Output the (x, y) coordinate of the center of the cell containing the given text.  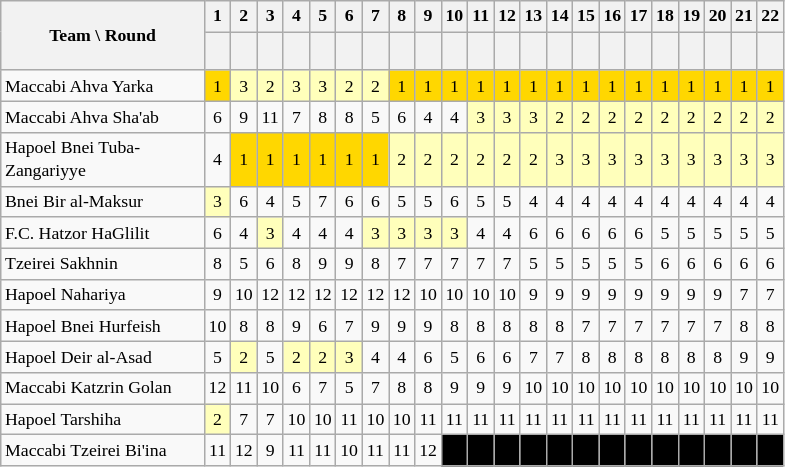
22 (770, 16)
Hapoel Nahariya (103, 294)
13 (533, 16)
Hapoel Deir al-Asad (103, 356)
Bnei Bir al-Maksur (103, 202)
21 (744, 16)
Maccabi Tzeirei Bi'ina (103, 450)
15 (586, 16)
18 (665, 16)
19 (691, 16)
17 (638, 16)
Maccabi Ahva Sha'ab (103, 116)
Hapoel Bnei Hurfeish (103, 326)
Maccabi Katzrin Golan (103, 388)
20 (717, 16)
Maccabi Ahva Yarka (103, 86)
16 (612, 16)
Hapoel Bnei Tuba-Zangariyye (103, 159)
Tzeirei Sakhnin (103, 264)
Team \ Round (103, 36)
Hapoel Tarshiha (103, 420)
F.C. Hatzor HaGlilit (103, 232)
14 (559, 16)
